Scan for the cell matching the given text and deliver its (X, Y) coordinate at center. 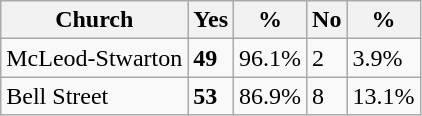
53 (211, 96)
No (327, 20)
8 (327, 96)
96.1% (270, 58)
49 (211, 58)
Bell Street (94, 96)
13.1% (384, 96)
3.9% (384, 58)
86.9% (270, 96)
McLeod-Stwarton (94, 58)
Church (94, 20)
Yes (211, 20)
2 (327, 58)
